Find where the given text appears and provide that cell's center as [X, Y] coordinate. 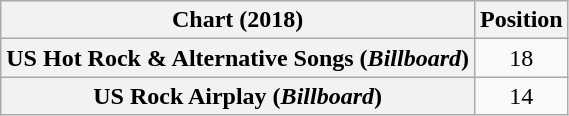
14 [521, 96]
US Rock Airplay (Billboard) [238, 96]
Position [521, 20]
18 [521, 58]
US Hot Rock & Alternative Songs (Billboard) [238, 58]
Chart (2018) [238, 20]
